Search for the cell housing the specified text and yield its [x, y] center coordinate. 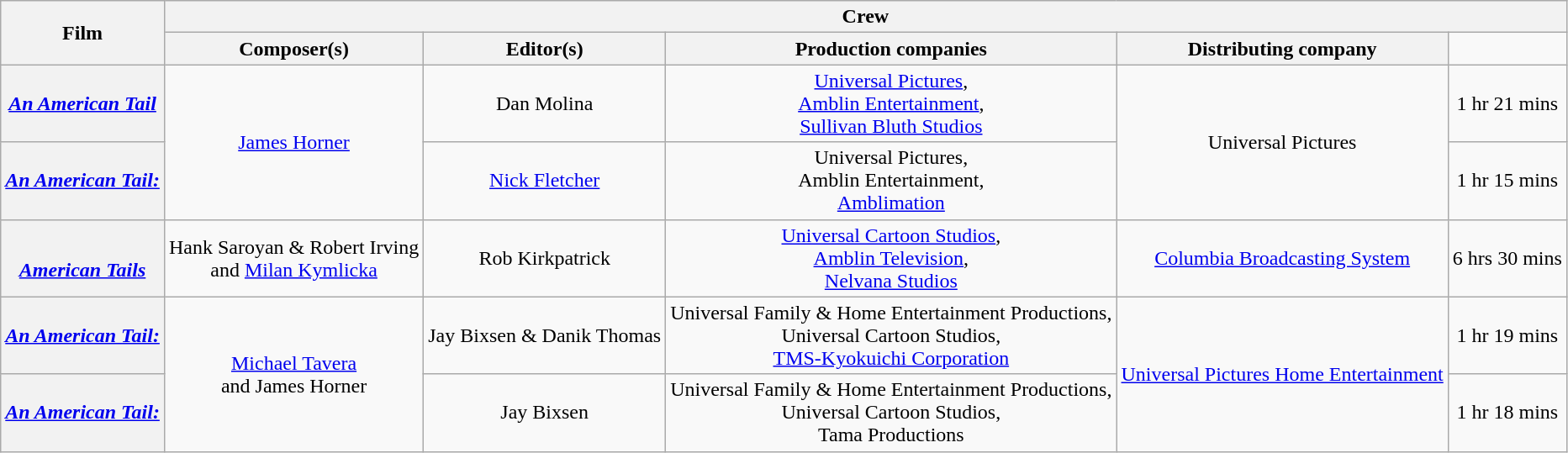
Composer(s) [293, 49]
Universal Family & Home Entertainment Productions, Universal Cartoon Studios, Tama Productions [891, 413]
1 hr 15 mins [1507, 181]
Universal Pictures, Amblin Entertainment, Sullivan Bluth Studios [891, 103]
Editor(s) [545, 49]
1 hr 18 mins [1507, 413]
Film [82, 33]
Universal Cartoon Studios, Amblin Television, Nelvana Studios [891, 258]
Columbia Broadcasting System [1282, 258]
Universal Pictures, Amblin Entertainment, Amblimation [891, 181]
Universal Pictures [1282, 142]
Hank Saroyan & Robert Irving and Milan Kymlicka [293, 258]
Crew [865, 17]
Universal Pictures Home Entertainment [1282, 374]
An American Tail [82, 103]
Dan Molina [545, 103]
Jay Bixsen [545, 413]
James Horner [293, 142]
1 hr 19 mins [1507, 335]
Nick Fletcher [545, 181]
6 hrs 30 mins [1507, 258]
Rob Kirkpatrick [545, 258]
Jay Bixsen & Danik Thomas [545, 335]
1 hr 21 mins [1507, 103]
Production companies [891, 49]
Universal Family & Home Entertainment Productions, Universal Cartoon Studios, TMS-Kyokuichi Corporation [891, 335]
American Tails [82, 258]
Distributing company [1282, 49]
Michael Tavera and James Horner [293, 374]
